Return the (x, y) coordinate for the center point of the cell that contains the specified text.  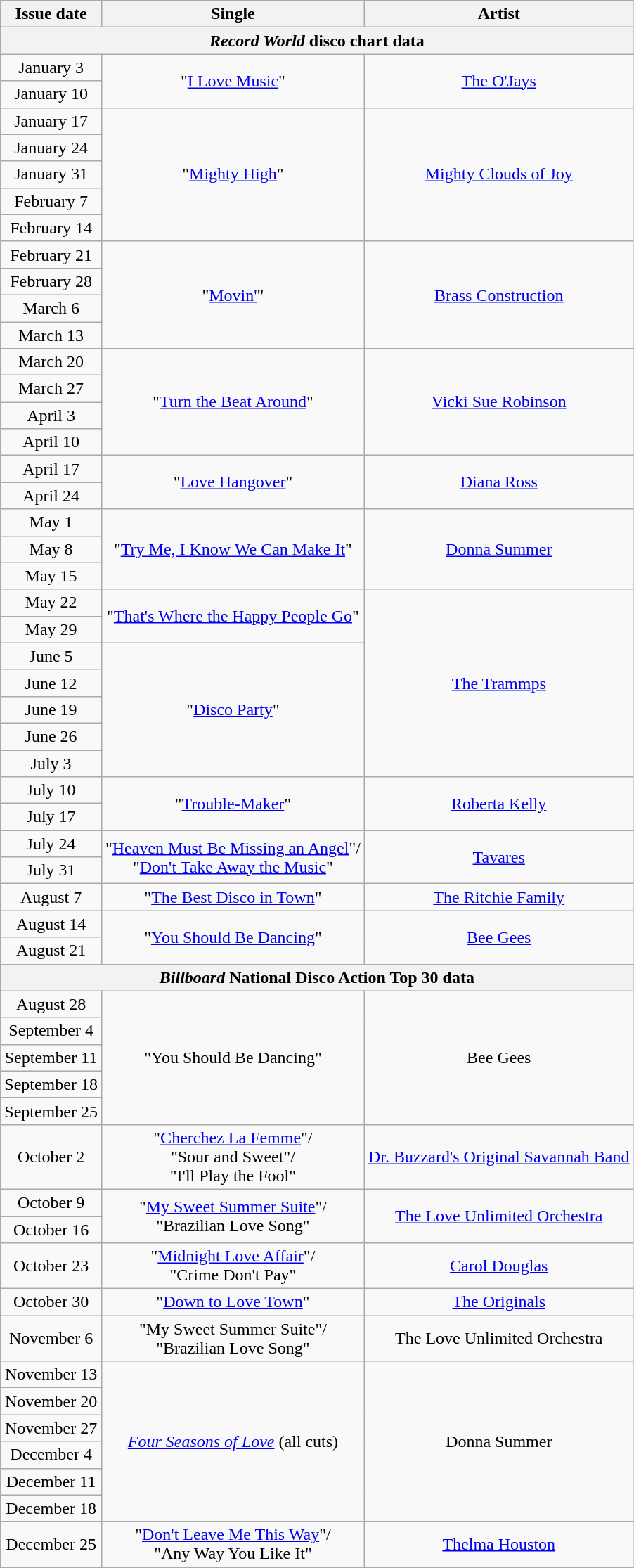
Vicki Sue Robinson (499, 402)
Thelma Houston (499, 1544)
August 21 (51, 951)
Roberta Kelly (499, 804)
"The Best Disco in Town" (233, 897)
September 11 (51, 1058)
August 7 (51, 897)
August 28 (51, 1004)
May 8 (51, 549)
October 2 (51, 1157)
"Heaven Must Be Missing an Angel"/"Don't Take Away the Music" (233, 857)
December 4 (51, 1455)
January 17 (51, 121)
March 13 (51, 335)
The Trammps (499, 683)
March 27 (51, 389)
September 25 (51, 1111)
Four Seasons of Love (all cuts) (233, 1441)
Dr. Buzzard's Original Savannah Band (499, 1157)
April 10 (51, 442)
September 18 (51, 1084)
February 21 (51, 255)
December 18 (51, 1508)
January 3 (51, 68)
January 24 (51, 148)
"Don't Leave Me This Way"/"Any Way You Like It" (233, 1544)
"Try Me, I Know We Can Make It" (233, 549)
July 10 (51, 790)
October 30 (51, 1302)
June 19 (51, 709)
May 15 (51, 576)
"I Love Music" (233, 81)
February 14 (51, 228)
The O'Jays (499, 81)
October 23 (51, 1266)
"Love Hangover" (233, 482)
"Trouble-Maker" (233, 804)
"Disco Party" (233, 709)
"Movin'" (233, 295)
Single (233, 14)
Diana Ross (499, 482)
May 29 (51, 629)
November 6 (51, 1339)
November 13 (51, 1375)
December 11 (51, 1482)
Record World disco chart data (317, 41)
"Down to Love Town" (233, 1302)
Artist (499, 14)
October 9 (51, 1202)
"That's Where the Happy People Go" (233, 616)
"Midnight Love Affair"/"Crime Don't Pay" (233, 1266)
July 17 (51, 817)
The Originals (499, 1302)
The Ritchie Family (499, 897)
May 1 (51, 522)
"Turn the Beat Around" (233, 402)
"Mighty High" (233, 174)
June 5 (51, 656)
Carol Douglas (499, 1266)
January 31 (51, 174)
April 24 (51, 496)
February 7 (51, 201)
July 24 (51, 844)
November 20 (51, 1401)
May 22 (51, 603)
November 27 (51, 1428)
June 12 (51, 683)
March 6 (51, 308)
August 14 (51, 924)
Billboard National Disco Action Top 30 data (317, 977)
July 3 (51, 763)
October 16 (51, 1230)
April 17 (51, 469)
Issue date (51, 14)
June 26 (51, 736)
January 10 (51, 94)
July 31 (51, 870)
Mighty Clouds of Joy (499, 174)
September 4 (51, 1031)
March 20 (51, 362)
February 28 (51, 281)
Tavares (499, 857)
Brass Construction (499, 295)
April 3 (51, 416)
"Cherchez La Femme"/"Sour and Sweet"/"I'll Play the Fool" (233, 1157)
December 25 (51, 1544)
